Detect which cell encompasses the target text, then output its [X, Y] center coordinate. 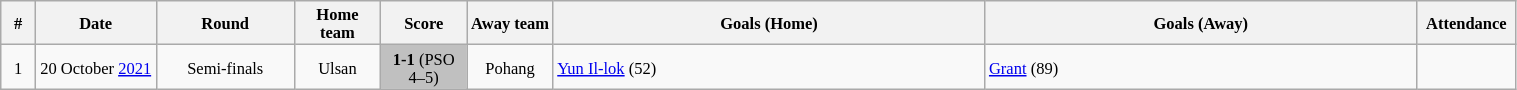
1 [18, 67]
Round [225, 23]
Ulsan [337, 67]
Date [96, 23]
Goals (Home) [769, 23]
Yun Il-lok (52) [769, 67]
Goals (Away) [1201, 23]
Grant (89) [1201, 67]
Semi-finals [225, 67]
# [18, 23]
20 October 2021 [96, 67]
Home team [337, 23]
Attendance [1466, 23]
Pohang [510, 67]
Score [424, 23]
1-1 (PSO 4–5) [424, 67]
Away team [510, 23]
